Pinpoint the cell where the given text exists, returning its (X, Y) midpoint coordinate. 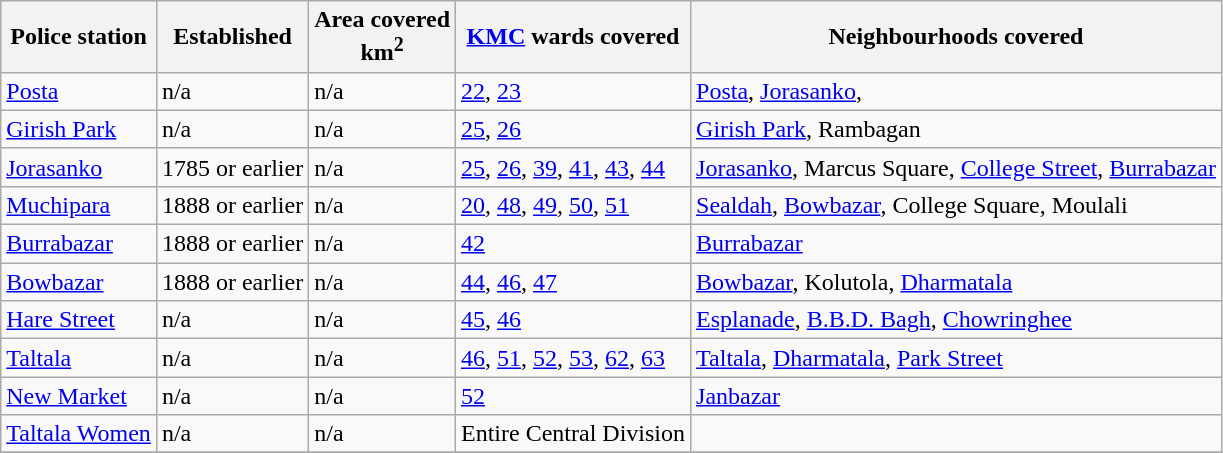
New Market (79, 396)
Area coveredkm2 (382, 37)
Posta, Jorasanko, (956, 91)
20, 48, 49, 50, 51 (574, 205)
46, 51, 52, 53, 62, 63 (574, 358)
Police station (79, 37)
Neighbourhoods covered (956, 37)
Taltala Women (79, 434)
25, 26, 39, 41, 43, 44 (574, 167)
Established (232, 37)
Jorasanko (79, 167)
Janbazar (956, 396)
52 (574, 396)
Jorasanko, Marcus Square, College Street, Burrabazar (956, 167)
Hare Street (79, 320)
Bowbazar (79, 282)
22, 23 (574, 91)
25, 26 (574, 129)
Posta (79, 91)
42 (574, 244)
Bowbazar, Kolutola, Dharmatala (956, 282)
Entire Central Division (574, 434)
Muchipara (79, 205)
Sealdah, Bowbazar, College Square, Moulali (956, 205)
1785 or earlier (232, 167)
Esplanade, B.B.D. Bagh, Chowringhee (956, 320)
KMC wards covered (574, 37)
Girish Park (79, 129)
45, 46 (574, 320)
44, 46, 47 (574, 282)
Taltala, Dharmatala, Park Street (956, 358)
Taltala (79, 358)
Girish Park, Rambagan (956, 129)
